Return the [x, y] coordinate for the center point of the cell that contains the specified text.  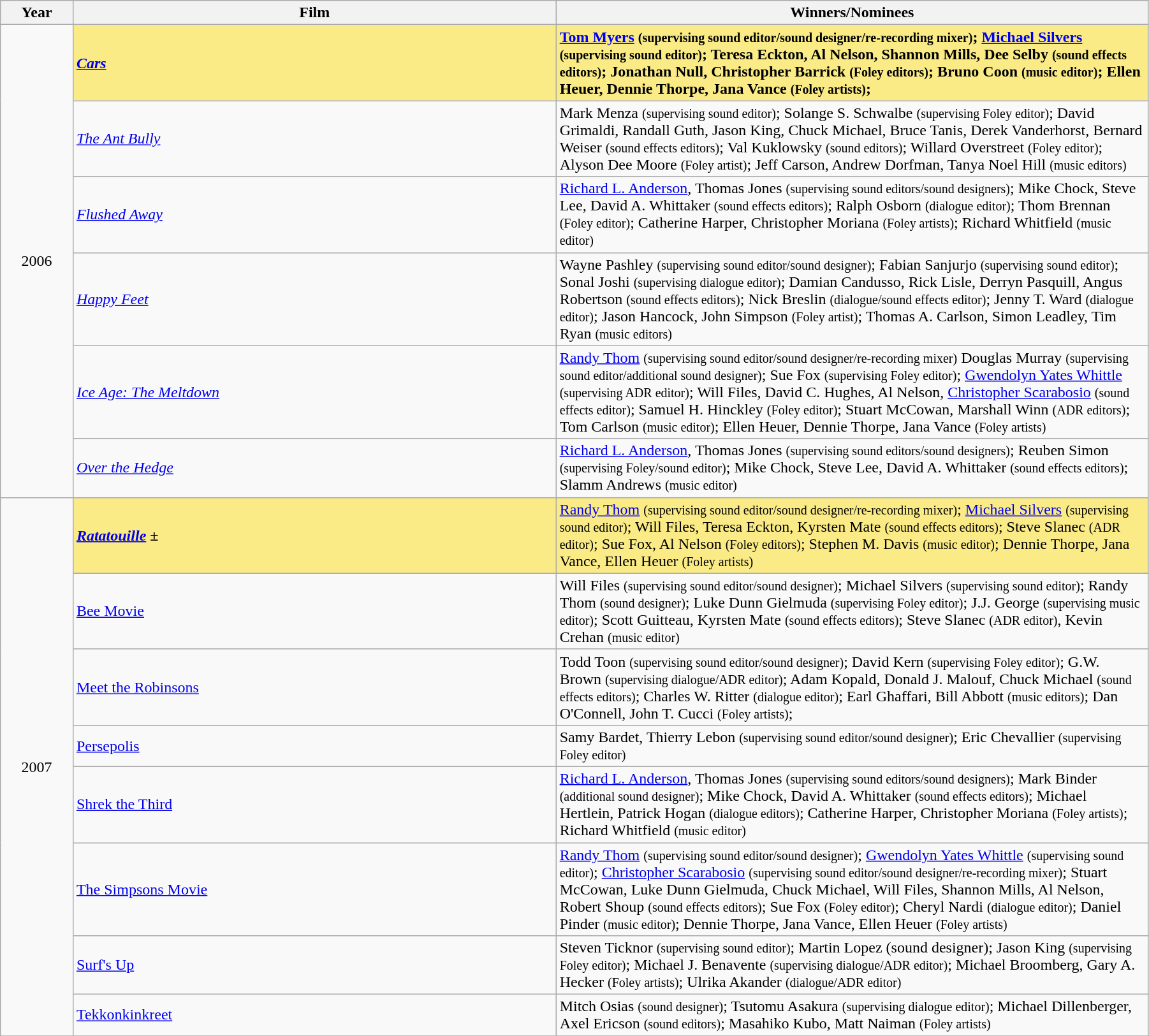
The Simpsons Movie [314, 889]
The Ant Bully [314, 139]
Surf's Up [314, 965]
Bee Movie [314, 611]
Cars [314, 62]
Meet the Robinsons [314, 687]
Film [314, 13]
Over the Hedge [314, 468]
Persepolis [314, 746]
Ratatouille ± [314, 536]
2006 [37, 261]
Ice Age: The Meltdown [314, 392]
Tekkonkinkreet [314, 1015]
2007 [37, 766]
Winners/Nominees [852, 13]
Year [37, 13]
Flushed Away [314, 214]
Happy Feet [314, 299]
Samy Bardet, Thierry Lebon (supervising sound editor/sound designer); Eric Chevallier (supervising Foley editor) [852, 746]
Shrek the Third [314, 805]
